Return the (X, Y) coordinate for the center point of the cell that contains the specified text.  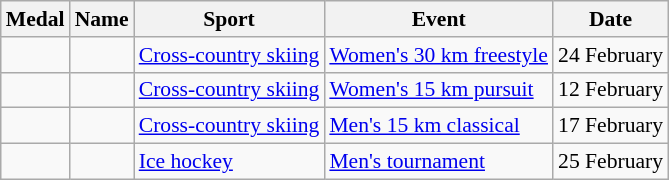
Men's 15 km classical (438, 126)
Name (102, 19)
Event (438, 19)
Date (610, 19)
Men's tournament (438, 162)
Medal (36, 19)
Ice hockey (230, 162)
12 February (610, 90)
Sport (230, 19)
17 February (610, 126)
Women's 15 km pursuit (438, 90)
25 February (610, 162)
Women's 30 km freestyle (438, 55)
24 February (610, 55)
